Extract the [x, y] coordinate from the center of the cell holding the provided text.  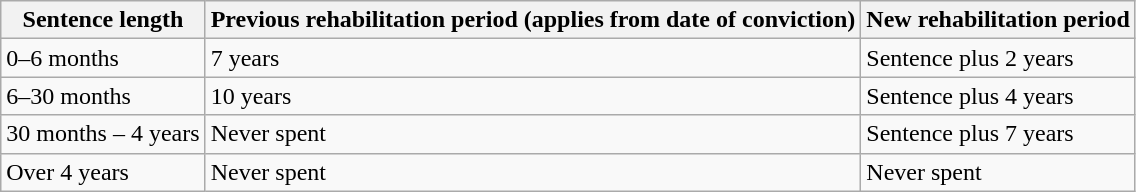
New rehabilitation period [998, 20]
Over 4 years [103, 172]
7 years [533, 58]
Sentence plus 4 years [998, 96]
Sentence plus 2 years [998, 58]
6–30 months [103, 96]
Sentence length [103, 20]
Previous rehabilitation period (applies from date of conviction) [533, 20]
Sentence plus 7 years [998, 134]
10 years [533, 96]
0–6 months [103, 58]
30 months – 4 years [103, 134]
